Detect which cell encompasses the target text, then output its [x, y] center coordinate. 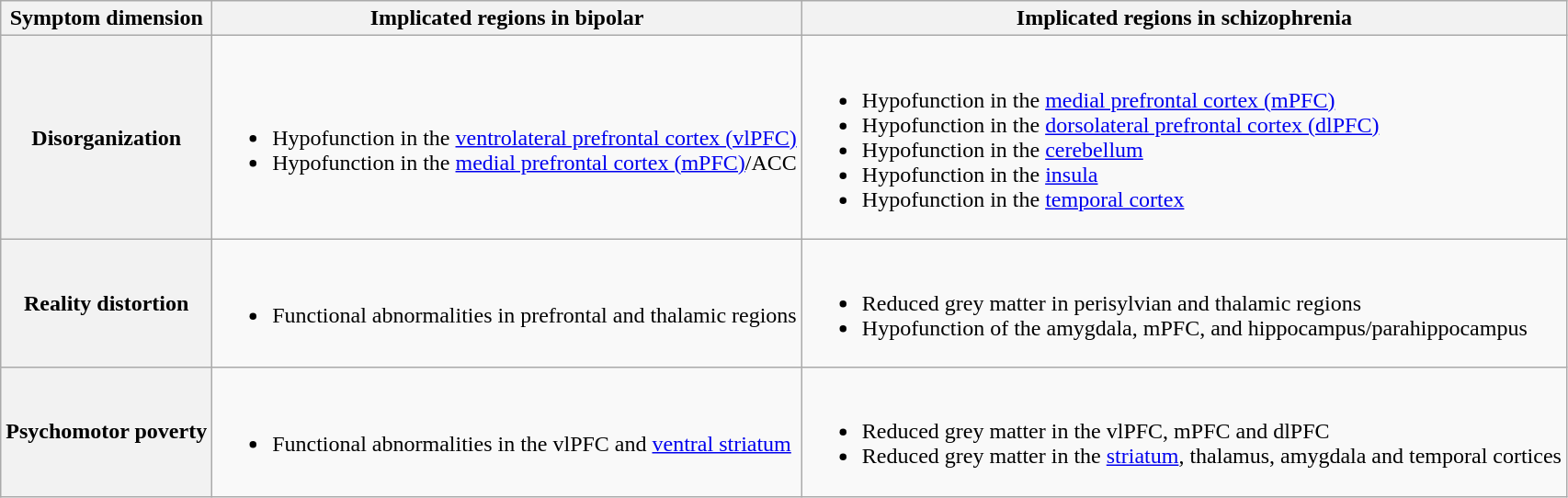
Functional abnormalities in prefrontal and thalamic regions [507, 303]
Reduced grey matter in perisylvian and thalamic regionsHypofunction of the amygdala, mPFC, and hippocampus/parahippocampus [1184, 303]
Psychomotor poverty [107, 432]
Implicated regions in schizophrenia [1184, 18]
Implicated regions in bipolar [507, 18]
Reality distortion [107, 303]
Functional abnormalities in the vlPFC and ventral striatum [507, 432]
Symptom dimension [107, 18]
Hypofunction in the ventrolateral prefrontal cortex (vlPFC)Hypofunction in the medial prefrontal cortex (mPFC)/ACC [507, 138]
Reduced grey matter in the vlPFC, mPFC and dlPFCReduced grey matter in the striatum, thalamus, amygdala and temporal cortices [1184, 432]
Disorganization [107, 138]
